Capture the cell that displays the provided text and extract its (X, Y) central coordinate. 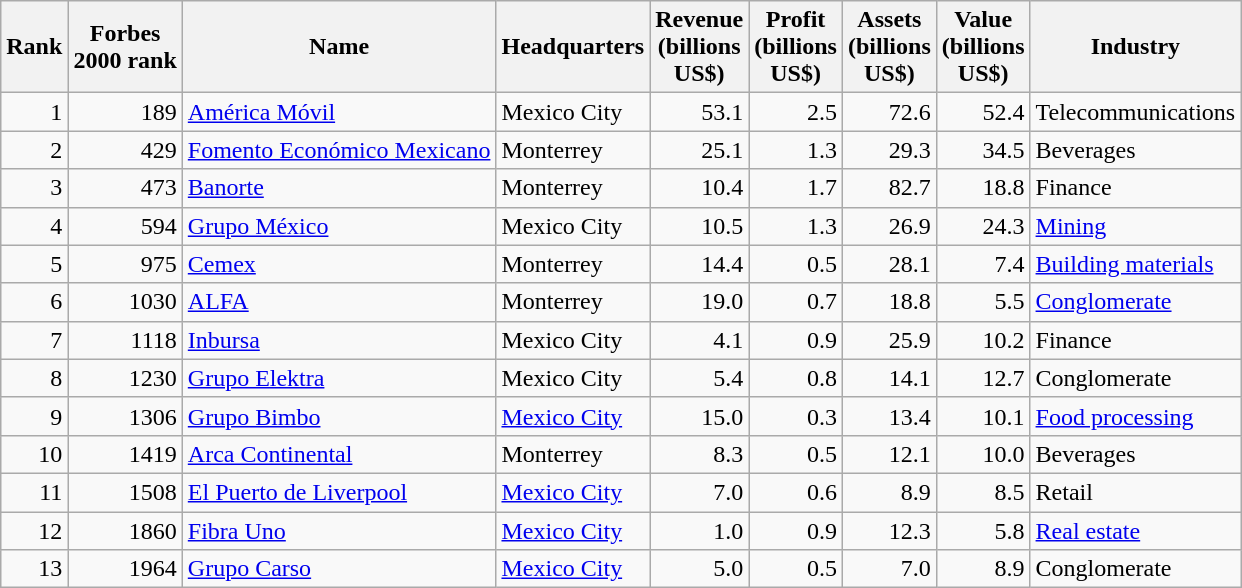
Industry (1136, 47)
10.2 (983, 340)
5.8 (983, 531)
52.4 (983, 112)
2 (34, 150)
25.1 (700, 150)
Value(billions US$) (983, 47)
28.1 (889, 264)
Fibra Uno (339, 531)
8.3 (700, 454)
Grupo Elektra (339, 378)
Food processing (1136, 416)
4 (34, 226)
América Móvil (339, 112)
12.1 (889, 454)
13 (34, 569)
5 (34, 264)
Forbes 2000 rank (125, 47)
15.0 (700, 416)
8.5 (983, 492)
189 (125, 112)
53.1 (700, 112)
3 (34, 188)
Assets(billions US$) (889, 47)
Grupo México (339, 226)
25.9 (889, 340)
1230 (125, 378)
1860 (125, 531)
14.4 (700, 264)
5.0 (700, 569)
1964 (125, 569)
Cemex (339, 264)
10.1 (983, 416)
Name (339, 47)
1.7 (796, 188)
Mining (1136, 226)
Banorte (339, 188)
975 (125, 264)
8 (34, 378)
7.4 (983, 264)
Headquarters (573, 47)
1306 (125, 416)
1.0 (700, 531)
14.1 (889, 378)
34.5 (983, 150)
1 (34, 112)
473 (125, 188)
10.5 (700, 226)
Telecommunications (1136, 112)
El Puerto de Liverpool (339, 492)
19.0 (700, 302)
12.3 (889, 531)
7 (34, 340)
Real estate (1136, 531)
10 (34, 454)
5.5 (983, 302)
29.3 (889, 150)
Fomento Económico Mexicano (339, 150)
12 (34, 531)
Grupo Bimbo (339, 416)
4.1 (700, 340)
13.4 (889, 416)
2.5 (796, 112)
Revenue(billions US$) (700, 47)
0.6 (796, 492)
9 (34, 416)
594 (125, 226)
10.0 (983, 454)
429 (125, 150)
Building materials (1136, 264)
6 (34, 302)
0.3 (796, 416)
82.7 (889, 188)
72.6 (889, 112)
11 (34, 492)
1419 (125, 454)
0.7 (796, 302)
Rank (34, 47)
5.4 (700, 378)
ALFA (339, 302)
26.9 (889, 226)
0.8 (796, 378)
1030 (125, 302)
1508 (125, 492)
Arca Continental (339, 454)
Inbursa (339, 340)
1118 (125, 340)
12.7 (983, 378)
24.3 (983, 226)
10.4 (700, 188)
Retail (1136, 492)
Grupo Carso (339, 569)
Profit(billions US$) (796, 47)
